Return (x, y) of the center of cell containing provided text 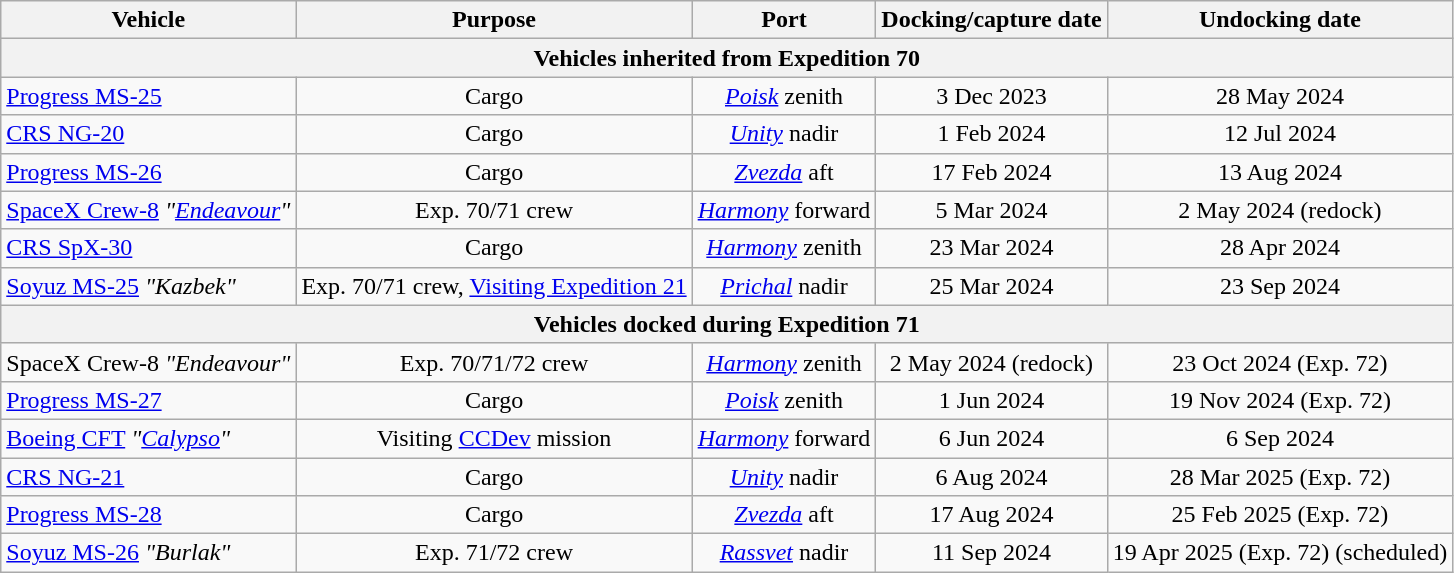
6 Sep 2024 (1280, 438)
Vehicles inherited from Expedition 70 (727, 58)
Progress MS-26 (148, 172)
1 Feb 2024 (992, 134)
28 Mar 2025 (Exp. 72) (1280, 477)
Progress MS-28 (148, 515)
Exp. 71/72 crew (494, 553)
Prichal nadir (784, 286)
11 Sep 2024 (992, 553)
25 Feb 2025 (Exp. 72) (1280, 515)
Vehicle (148, 20)
Purpose (494, 20)
23 Mar 2024 (992, 248)
23 Oct 2024 (Exp. 72) (1280, 362)
Progress MS-27 (148, 400)
28 May 2024 (1280, 96)
19 Apr 2025 (Exp. 72) (scheduled) (1280, 553)
Port (784, 20)
17 Aug 2024 (992, 515)
CRS NG-20 (148, 134)
Undocking date (1280, 20)
13 Aug 2024 (1280, 172)
Exp. 70/71 crew, Visiting Expedition 21 (494, 286)
12 Jul 2024 (1280, 134)
6 Jun 2024 (992, 438)
23 Sep 2024 (1280, 286)
Progress MS-25 (148, 96)
Exp. 70/71 crew (494, 210)
17 Feb 2024 (992, 172)
Soyuz MS-26 "Burlak" (148, 553)
Visiting CCDev mission (494, 438)
CRS SpX-30 (148, 248)
Rassvet nadir (784, 553)
28 Apr 2024 (1280, 248)
3 Dec 2023 (992, 96)
CRS NG-21 (148, 477)
Soyuz MS-25 "Kazbek" (148, 286)
25 Mar 2024 (992, 286)
Boeing CFT "Calypso" (148, 438)
6 Aug 2024 (992, 477)
Exp. 70/71/72 crew (494, 362)
Vehicles docked during Expedition 71 (727, 324)
5 Mar 2024 (992, 210)
Docking/capture date (992, 20)
1 Jun 2024 (992, 400)
19 Nov 2024 (Exp. 72) (1280, 400)
